Locate the cell with the specified text and output its [X, Y] center coordinate. 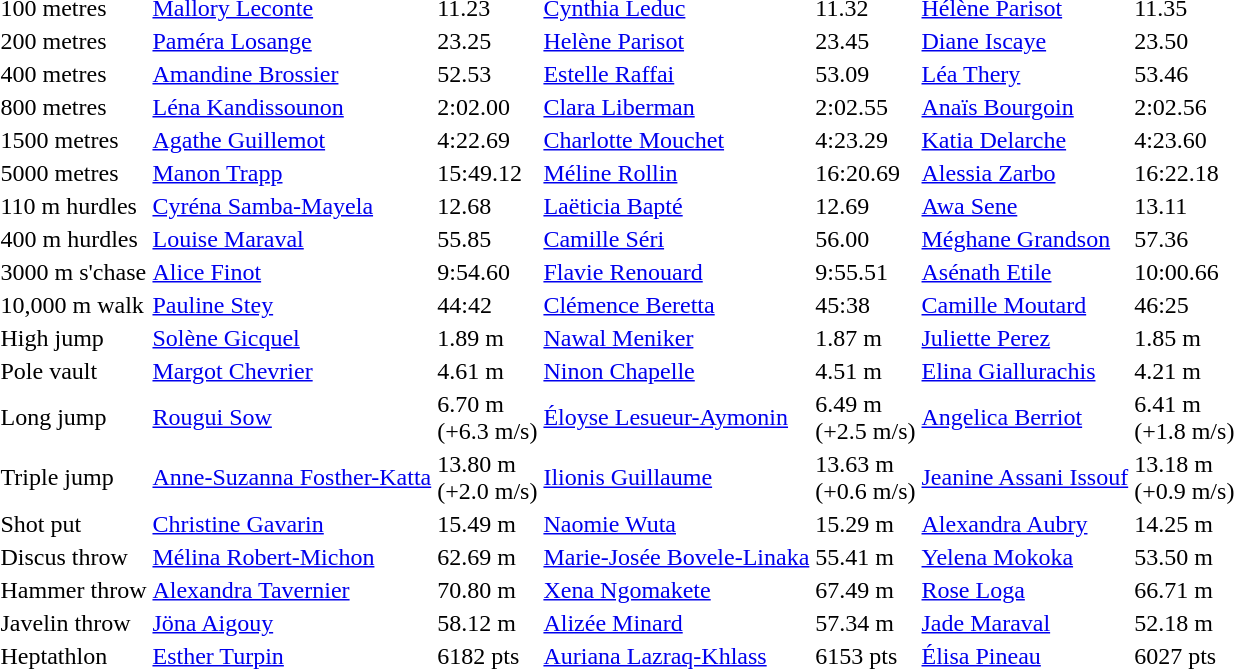
Louise Maraval [292, 239]
Yelena Mokoka [1025, 557]
Anne-Suzanna Fosther-Katta [292, 478]
Katia Delarche [1025, 140]
Jeanine Assani Issouf [1025, 478]
4.61 m [488, 371]
Méline Rollin [676, 173]
Angelica Berriot [1025, 418]
Alice Finot [292, 272]
Juliette Perez [1025, 338]
Charlotte Mouchet [676, 140]
Margot Chevrier [292, 371]
52.53 [488, 74]
Flavie Renouard [676, 272]
Alexandra Aubry [1025, 524]
44:42 [488, 305]
55.41 m [866, 557]
45:38 [866, 305]
1.89 m [488, 338]
Nawal Meniker [676, 338]
Camille Moutard [1025, 305]
6.49 m(+2.5 m/s) [866, 418]
Clara Liberman [676, 107]
Éloyse Lesueur-Aymonin [676, 418]
Léa Thery [1025, 74]
2:02.55 [866, 107]
Agathe Guillemot [292, 140]
4.51 m [866, 371]
55.85 [488, 239]
Solène Gicquel [292, 338]
Manon Trapp [292, 173]
Diane Iscaye [1025, 41]
23.45 [866, 41]
53.09 [866, 74]
56.00 [866, 239]
Jöna Aigouy [292, 623]
9:54.60 [488, 272]
12.69 [866, 206]
15:49.12 [488, 173]
Cyréna Samba-Mayela [292, 206]
Awa Sene [1025, 206]
Christine Gavarin [292, 524]
Elina Giallurachis [1025, 371]
Rose Loga [1025, 590]
58.12 m [488, 623]
Anaïs Bourgoin [1025, 107]
Jade Maraval [1025, 623]
Amandine Brossier [292, 74]
15.49 m [488, 524]
Méghane Grandson [1025, 239]
16:20.69 [866, 173]
Alexandra Tavernier [292, 590]
1.87 m [866, 338]
Ninon Chapelle [676, 371]
6.70 m(+6.3 m/s) [488, 418]
Asénath Etile [1025, 272]
Alessia Zarbo [1025, 173]
13.80 m(+2.0 m/s) [488, 478]
Mélina Robert-Michon [292, 557]
Clémence Beretta [676, 305]
57.34 m [866, 623]
Camille Séri [676, 239]
4:22.69 [488, 140]
9:55.51 [866, 272]
Rougui Sow [292, 418]
Marie-Josée Bovele-Linaka [676, 557]
Laëticia Bapté [676, 206]
4:23.29 [866, 140]
Naomie Wuta [676, 524]
67.49 m [866, 590]
Helène Parisot [676, 41]
Estelle Raffai [676, 74]
Xena Ngomakete [676, 590]
Pauline Stey [292, 305]
Léna Kandissounon [292, 107]
70.80 m [488, 590]
Ilionis Guillaume [676, 478]
62.69 m [488, 557]
2:02.00 [488, 107]
13.63 m(+0.6 m/s) [866, 478]
Paméra Losange [292, 41]
23.25 [488, 41]
Alizée Minard [676, 623]
15.29 m [866, 524]
12.68 [488, 206]
